Pinpoint the cell where the given text exists, returning its (X, Y) midpoint coordinate. 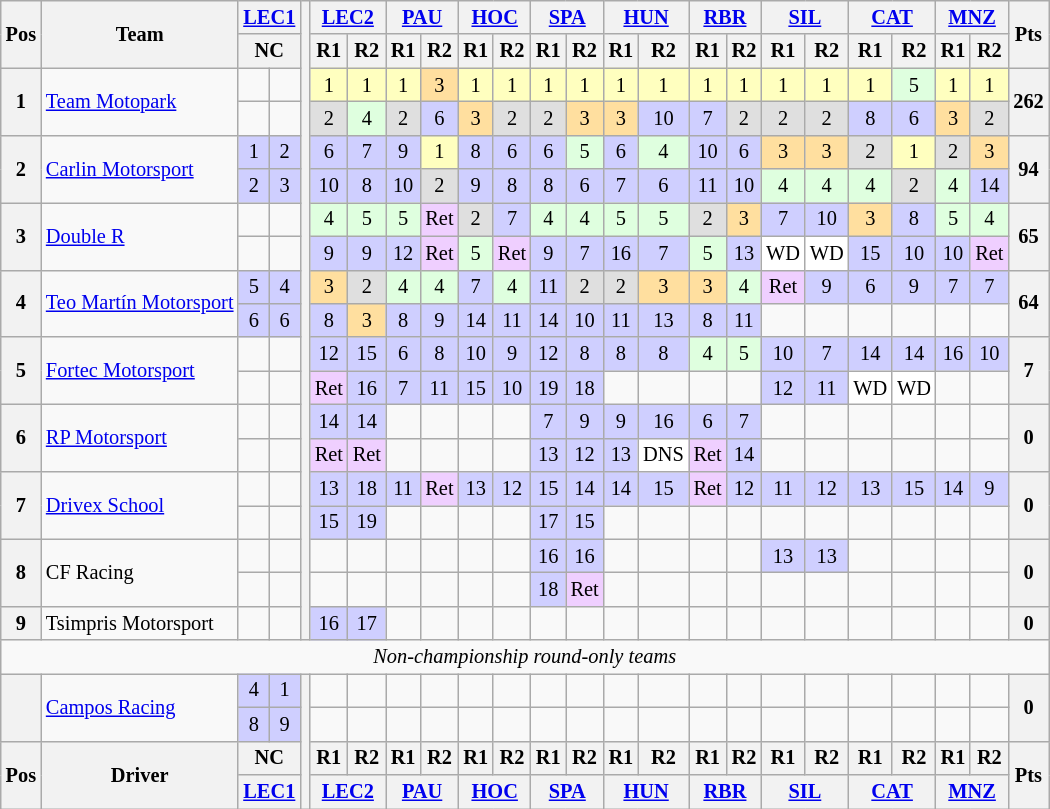
Team Motopark (140, 102)
Driver (140, 774)
Carlin Motorsport (140, 168)
Drivex School (140, 506)
DNS (663, 455)
Tsimpris Motorsport (140, 623)
Teo Martín Motorsport (140, 304)
Campos Racing (140, 706)
262 (1028, 102)
Double R (140, 236)
64 (1028, 304)
65 (1028, 236)
94 (1028, 168)
Team (140, 34)
Fortec Motorsport (140, 370)
RP Motorsport (140, 438)
Non-championship round-only teams (525, 657)
CF Racing (140, 572)
